Capture the cell that displays the provided text and extract its [x, y] central coordinate. 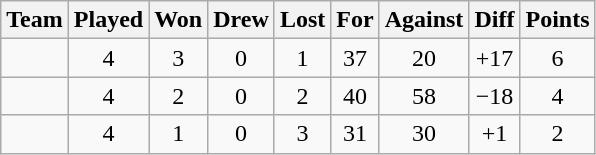
30 [424, 134]
20 [424, 58]
40 [355, 96]
Diff [494, 20]
Drew [242, 20]
For [355, 20]
Won [178, 20]
Points [558, 20]
6 [558, 58]
Played [108, 20]
31 [355, 134]
Lost [302, 20]
Against [424, 20]
37 [355, 58]
+1 [494, 134]
58 [424, 96]
−18 [494, 96]
Team [35, 20]
+17 [494, 58]
